Determine the [X, Y] coordinate at the center of the cell enclosing the given text.  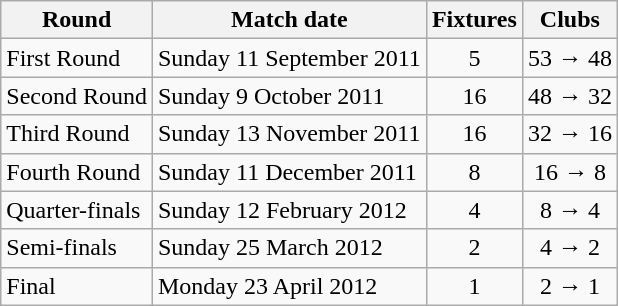
53 → 48 [570, 58]
Sunday 11 December 2011 [289, 172]
1 [474, 286]
4 [474, 210]
First Round [77, 58]
Semi-finals [77, 248]
4 → 2 [570, 248]
Monday 23 April 2012 [289, 286]
Round [77, 20]
Sunday 12 February 2012 [289, 210]
8 [474, 172]
5 [474, 58]
Clubs [570, 20]
Quarter-finals [77, 210]
32 → 16 [570, 134]
8 → 4 [570, 210]
Fixtures [474, 20]
Final [77, 286]
Third Round [77, 134]
2 [474, 248]
Match date [289, 20]
16 → 8 [570, 172]
Second Round [77, 96]
Fourth Round [77, 172]
Sunday 11 September 2011 [289, 58]
Sunday 25 March 2012 [289, 248]
2 → 1 [570, 286]
Sunday 13 November 2011 [289, 134]
48 → 32 [570, 96]
Sunday 9 October 2011 [289, 96]
